From the cell containing the given text, extract its center point as [X, Y] coordinate. 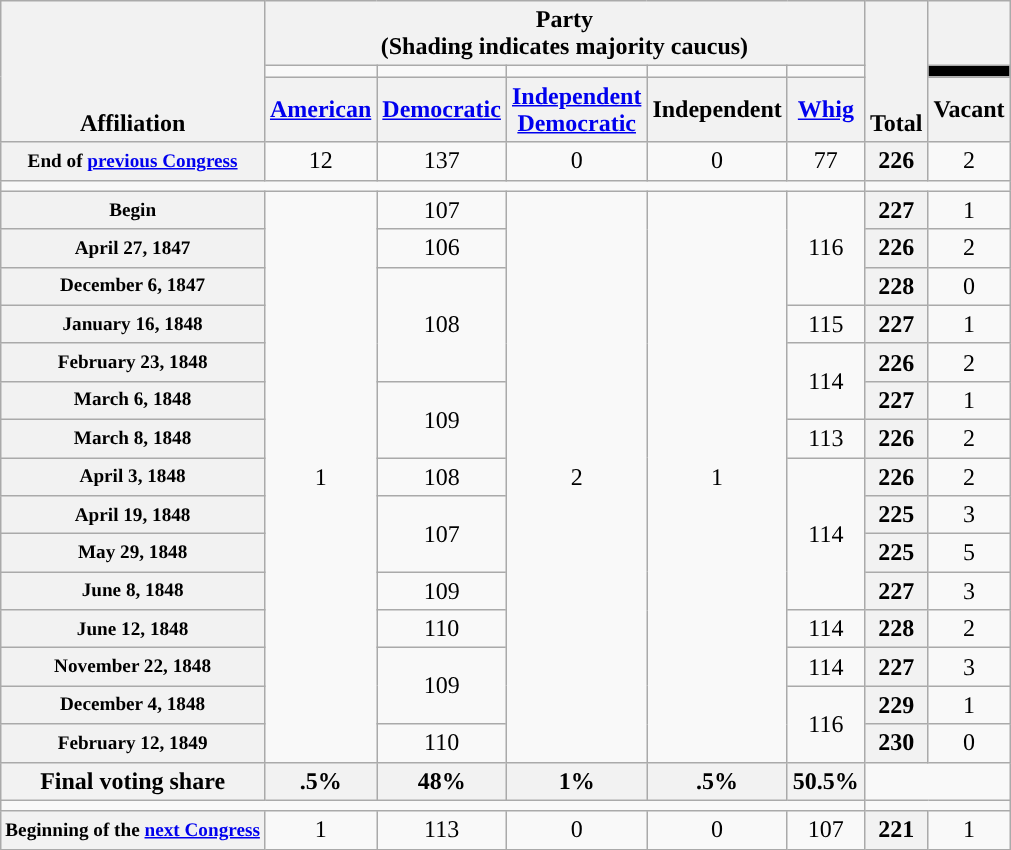
Final voting share [133, 781]
American [320, 110]
115 [826, 324]
50.5% [826, 781]
Whig [826, 110]
106 [442, 248]
Party (Shading indicates majority caucus) [564, 34]
230 [896, 743]
229 [896, 705]
77 [826, 161]
June 12, 1848 [133, 629]
March 8, 1848 [133, 438]
Begin [133, 210]
February 12, 1849 [133, 743]
Independent Democratic [576, 110]
December 6, 1847 [133, 286]
12 [320, 161]
April 3, 1848 [133, 477]
Beginning of the next Congress [133, 830]
November 22, 1848 [133, 667]
221 [896, 830]
48% [442, 781]
Vacant [969, 110]
Affiliation [133, 72]
137 [442, 161]
May 29, 1848 [133, 553]
1% [576, 781]
Independent [717, 110]
February 23, 1848 [133, 362]
December 4, 1848 [133, 705]
January 16, 1848 [133, 324]
March 6, 1848 [133, 400]
April 27, 1847 [133, 248]
End of previous Congress [133, 161]
April 19, 1848 [133, 515]
June 8, 1848 [133, 591]
Total [896, 72]
Democratic [442, 110]
5 [969, 553]
